Determine the [x, y] coordinate at the center of the cell enclosing the given text.  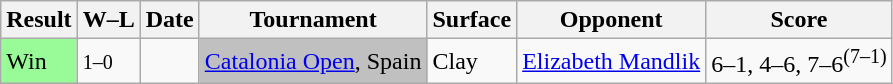
Result [39, 20]
Catalonia Open, Spain [313, 62]
Clay [472, 62]
Win [39, 62]
Date [170, 20]
6–1, 4–6, 7–6(7–1) [799, 62]
Tournament [313, 20]
Score [799, 20]
Elizabeth Mandlik [612, 62]
1–0 [108, 62]
Opponent [612, 20]
W–L [108, 20]
Surface [472, 20]
